Search for the cell housing the specified text and yield its [x, y] center coordinate. 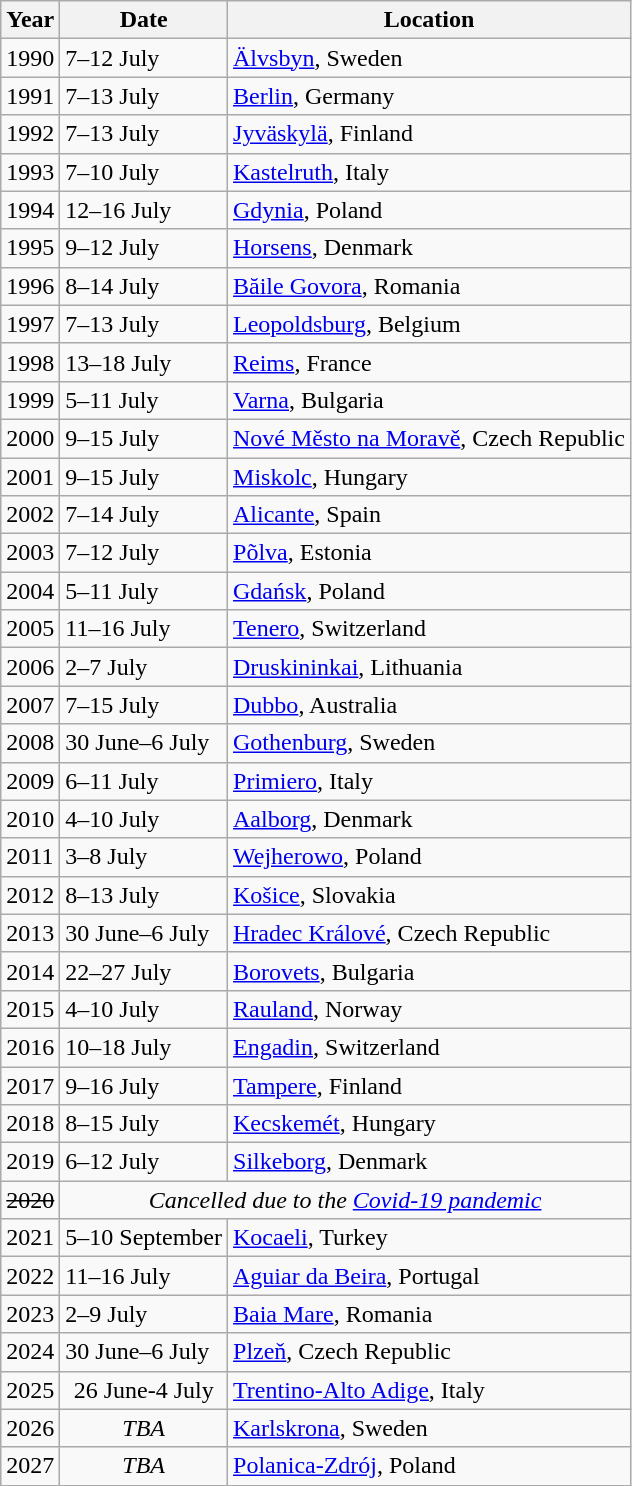
1999 [30, 400]
2010 [30, 819]
2019 [30, 1162]
2000 [30, 438]
9–12 July [144, 248]
2021 [30, 1238]
Gdańsk, Poland [430, 591]
Hradec Králové, Czech Republic [430, 933]
Trentino-Alto Adige, Italy [430, 1390]
2004 [30, 591]
2015 [30, 1009]
7–15 July [144, 705]
Polanica-Zdrój, Poland [430, 1466]
Varna, Bulgaria [430, 400]
Location [430, 20]
2007 [30, 705]
Cancelled due to the Covid-19 pandemic [346, 1200]
Druskininkai, Lithuania [430, 667]
8–14 July [144, 286]
Leopoldsburg, Belgium [430, 324]
2016 [30, 1047]
6–12 July [144, 1162]
1998 [30, 362]
Nové Město na Moravě, Czech Republic [430, 438]
8–13 July [144, 895]
Alicante, Spain [430, 515]
6–11 July [144, 781]
2003 [30, 553]
2002 [30, 515]
1996 [30, 286]
Baia Mare, Romania [430, 1314]
2–7 July [144, 667]
2017 [30, 1085]
Wejherowo, Poland [430, 857]
2020 [30, 1200]
1995 [30, 248]
13–18 July [144, 362]
Miskolc, Hungary [430, 477]
Tampere, Finland [430, 1085]
Gothenburg, Sweden [430, 743]
1997 [30, 324]
2009 [30, 781]
2001 [30, 477]
22–27 July [144, 971]
2026 [30, 1428]
1994 [30, 210]
Gdynia, Poland [430, 210]
7–10 July [144, 172]
Aalborg, Denmark [430, 819]
2–9 July [144, 1314]
Plzeň, Czech Republic [430, 1352]
Kecskemét, Hungary [430, 1124]
Põlva, Estonia [430, 553]
Kocaeli, Turkey [430, 1238]
Date [144, 20]
Jyväskylä, Finland [430, 134]
2005 [30, 629]
2018 [30, 1124]
3–8 July [144, 857]
Košice, Slovakia [430, 895]
Primiero, Italy [430, 781]
2012 [30, 895]
2023 [30, 1314]
7–14 July [144, 515]
8–15 July [144, 1124]
1991 [30, 96]
Reims, France [430, 362]
1993 [30, 172]
Dubbo, Australia [430, 705]
2011 [30, 857]
2006 [30, 667]
2024 [30, 1352]
Älvsbyn, Sweden [430, 58]
26 June-4 July [144, 1390]
1990 [30, 58]
2013 [30, 933]
2025 [30, 1390]
Horsens, Denmark [430, 248]
2014 [30, 971]
Year [30, 20]
2027 [30, 1466]
Kastelruth, Italy [430, 172]
10–18 July [144, 1047]
12–16 July [144, 210]
Rauland, Norway [430, 1009]
Berlin, Germany [430, 96]
2022 [30, 1276]
1992 [30, 134]
2008 [30, 743]
Karlskrona, Sweden [430, 1428]
5–10 September [144, 1238]
9–16 July [144, 1085]
Tenero, Switzerland [430, 629]
Aguiar da Beira, Portugal [430, 1276]
Engadin, Switzerland [430, 1047]
Borovets, Bulgaria [430, 971]
Băile Govora, Romania [430, 286]
Silkeborg, Denmark [430, 1162]
